From the cell containing the given text, extract its center point as (X, Y) coordinate. 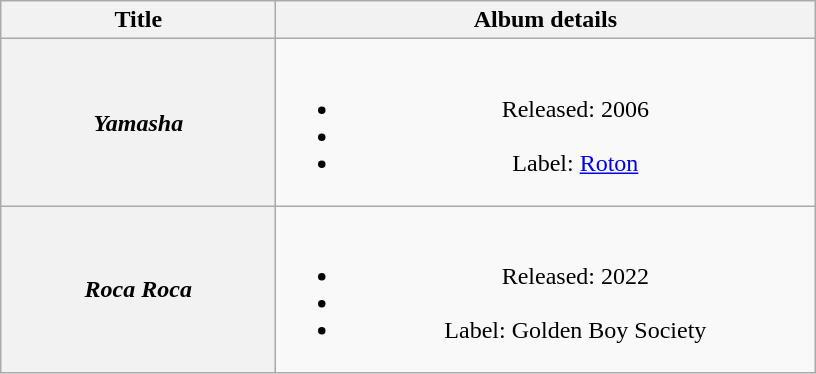
Album details (546, 20)
Released: 2022Label: Golden Boy Society (546, 290)
Roca Roca (138, 290)
Released: 2006Label: Roton (546, 122)
Title (138, 20)
Yamasha (138, 122)
